Scan for the cell matching the given text and deliver its [x, y] coordinate at center. 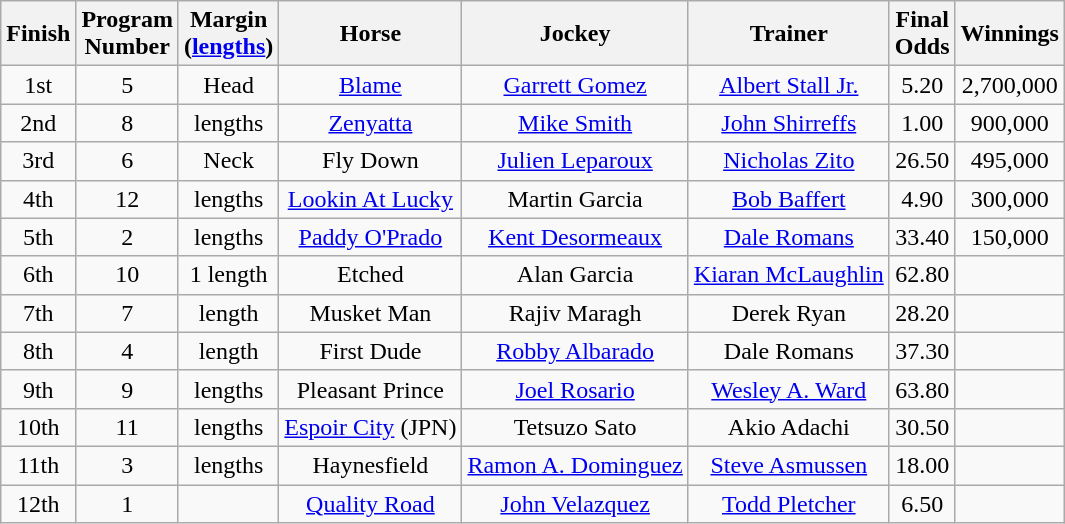
30.50 [922, 427]
Garrett Gomez [575, 85]
3 [128, 465]
63.80 [922, 389]
Pleasant Prince [370, 389]
4 [128, 351]
Zenyatta [370, 123]
62.80 [922, 275]
Martin Garcia [575, 199]
18.00 [922, 465]
11 [128, 427]
26.50 [922, 161]
Head [228, 85]
1.00 [922, 123]
9th [38, 389]
Paddy O'Prado [370, 237]
4th [38, 199]
Rajiv Maragh [575, 313]
5.20 [922, 85]
7 [128, 313]
7th [38, 313]
Steve Asmussen [788, 465]
Haynesfield [370, 465]
Albert Stall Jr. [788, 85]
12th [38, 503]
Lookin At Lucky [370, 199]
10 [128, 275]
11th [38, 465]
Wesley A. Ward [788, 389]
9 [128, 389]
John Shirreffs [788, 123]
Espoir City (JPN) [370, 427]
Fly Down [370, 161]
8 [128, 123]
Winnings [1010, 34]
Etched [370, 275]
Trainer [788, 34]
300,000 [1010, 199]
37.30 [922, 351]
28.20 [922, 313]
6th [38, 275]
Nicholas Zito [788, 161]
6.50 [922, 503]
Blame [370, 85]
6 [128, 161]
33.40 [922, 237]
Bob Baffert [788, 199]
Todd Pletcher [788, 503]
3rd [38, 161]
John Velazquez [575, 503]
First Dude [370, 351]
Tetsuzo Sato [575, 427]
2,700,000 [1010, 85]
2 [128, 237]
Final Odds [922, 34]
Derek Ryan [788, 313]
Robby Albarado [575, 351]
8th [38, 351]
Julien Leparoux [575, 161]
Joel Rosario [575, 389]
ProgramNumber [128, 34]
1 [128, 503]
150,000 [1010, 237]
5 [128, 85]
Musket Man [370, 313]
Mike Smith [575, 123]
Akio Adachi [788, 427]
Jockey [575, 34]
Quality Road [370, 503]
5th [38, 237]
Ramon A. Dominguez [575, 465]
Alan Garcia [575, 275]
Kent Desormeaux [575, 237]
900,000 [1010, 123]
10th [38, 427]
1st [38, 85]
12 [128, 199]
Neck [228, 161]
Margin(lengths) [228, 34]
2nd [38, 123]
1 length [228, 275]
Kiaran McLaughlin [788, 275]
4.90 [922, 199]
Horse [370, 34]
Finish [38, 34]
495,000 [1010, 161]
